Detect which cell encompasses the target text, then output its (X, Y) center coordinate. 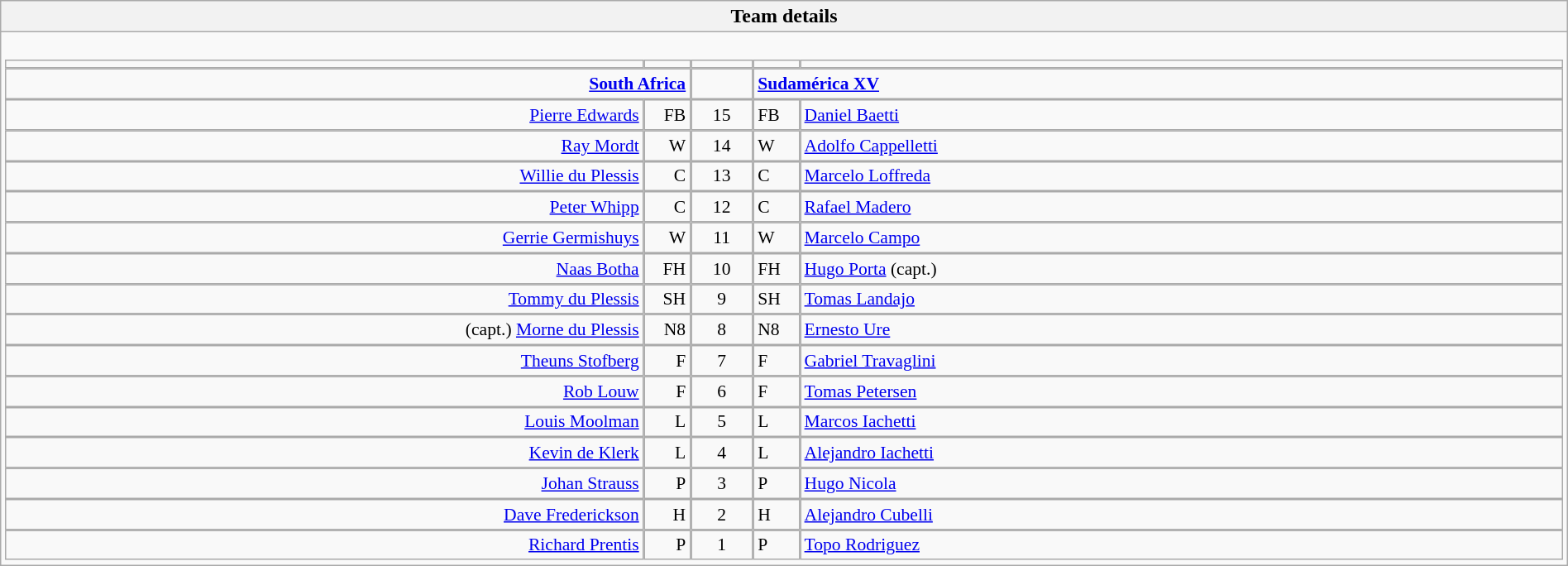
Alejandro Cubelli (1181, 515)
South Africa (347, 84)
Dave Frederickson (324, 515)
Willie du Plessis (324, 175)
Richard Prentis (324, 544)
6 (721, 391)
Tomas Petersen (1181, 391)
Topo Rodriguez (1181, 544)
13 (721, 175)
Adolfo Cappelletti (1181, 146)
3 (721, 483)
5 (721, 422)
Team details (784, 17)
Tomas Landajo (1181, 300)
10 (721, 268)
Peter Whipp (324, 207)
14 (721, 146)
(capt.) Morne du Plessis (324, 329)
Alejandro Iachetti (1181, 452)
1 (721, 544)
Tommy du Plessis (324, 300)
Ray Mordt (324, 146)
Sudamérica XV (1158, 84)
2 (721, 515)
Marcos Iachetti (1181, 422)
Gerrie Germishuys (324, 238)
Marcelo Loffreda (1181, 175)
Daniel Baetti (1181, 114)
Rob Louw (324, 391)
Kevin de Klerk (324, 452)
Pierre Edwards (324, 114)
7 (721, 361)
15 (721, 114)
Hugo Porta (capt.) (1181, 268)
Naas Botha (324, 268)
Hugo Nicola (1181, 483)
11 (721, 238)
Theuns Stofberg (324, 361)
Johan Strauss (324, 483)
Gabriel Travaglini (1181, 361)
Marcelo Campo (1181, 238)
Rafael Madero (1181, 207)
12 (721, 207)
9 (721, 300)
Ernesto Ure (1181, 329)
4 (721, 452)
Louis Moolman (324, 422)
8 (721, 329)
